Search for the cell housing the specified text and yield its (x, y) center coordinate. 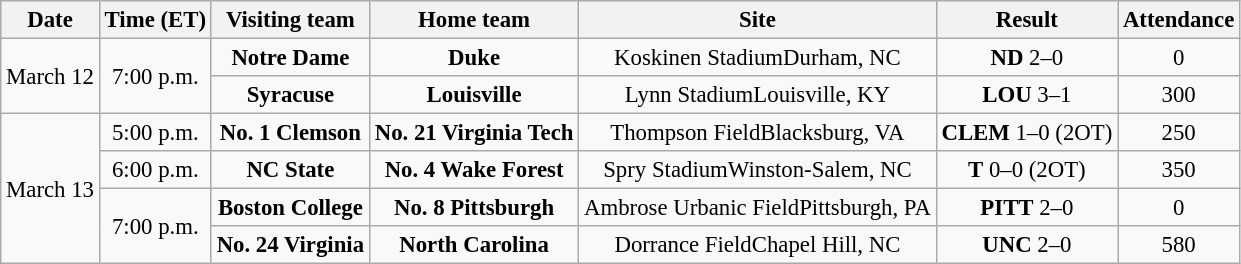
Visiting team (290, 20)
5:00 p.m. (155, 133)
Notre Dame (290, 58)
Boston College (290, 208)
No. 24 Virginia (290, 245)
No. 21 Virginia Tech (474, 133)
Koskinen StadiumDurham, NC (758, 58)
UNC 2–0 (1026, 245)
Thompson FieldBlacksburg, VA (758, 133)
March 13 (50, 189)
Louisville (474, 95)
Date (50, 20)
LOU 3–1 (1026, 95)
No. 8 Pittsburgh (474, 208)
Ambrose Urbanic FieldPittsburgh, PA (758, 208)
6:00 p.m. (155, 170)
350 (1179, 170)
580 (1179, 245)
Lynn StadiumLouisville, KY (758, 95)
CLEM 1–0 (2OT) (1026, 133)
250 (1179, 133)
Attendance (1179, 20)
March 12 (50, 76)
Syracuse (290, 95)
T 0–0 (2OT) (1026, 170)
Site (758, 20)
NC State (290, 170)
Result (1026, 20)
PITT 2–0 (1026, 208)
Duke (474, 58)
No. 1 Clemson (290, 133)
North Carolina (474, 245)
No. 4 Wake Forest (474, 170)
Home team (474, 20)
Dorrance FieldChapel Hill, NC (758, 245)
Time (ET) (155, 20)
Spry StadiumWinston-Salem, NC (758, 170)
300 (1179, 95)
ND 2–0 (1026, 58)
